Search for the cell housing the specified text and yield its [x, y] center coordinate. 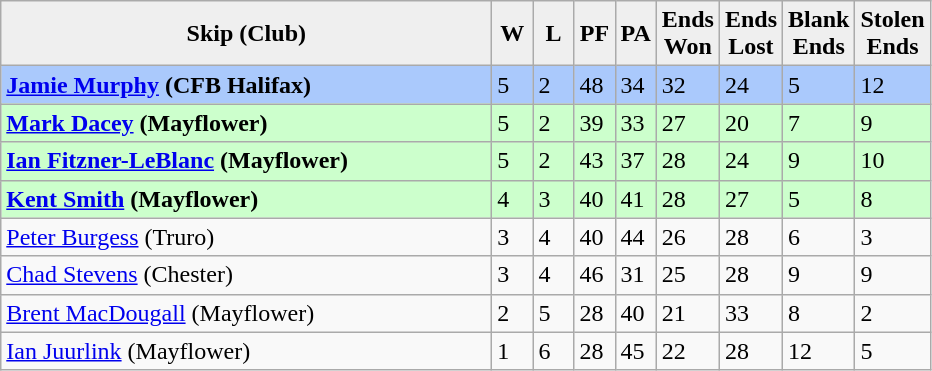
26 [688, 237]
37 [636, 161]
45 [636, 351]
21 [688, 313]
L [554, 34]
39 [594, 123]
Ian Fitzner-LeBlanc (Mayflower) [246, 161]
41 [636, 199]
Brent MacDougall (Mayflower) [246, 313]
48 [594, 85]
43 [594, 161]
Ian Juurlink (Mayflower) [246, 351]
Peter Burgess (Truro) [246, 237]
32 [688, 85]
Ends Won [688, 34]
31 [636, 275]
Blank Ends [819, 34]
W [512, 34]
Ends Lost [750, 34]
10 [892, 161]
7 [819, 123]
Jamie Murphy (CFB Halifax) [246, 85]
PA [636, 34]
20 [750, 123]
22 [688, 351]
25 [688, 275]
Mark Dacey (Mayflower) [246, 123]
Kent Smith (Mayflower) [246, 199]
PF [594, 34]
44 [636, 237]
34 [636, 85]
Stolen Ends [892, 34]
1 [512, 351]
Chad Stevens (Chester) [246, 275]
Skip (Club) [246, 34]
46 [594, 275]
